Identify which cell holds the provided text, then report its [x, y] central coordinate. 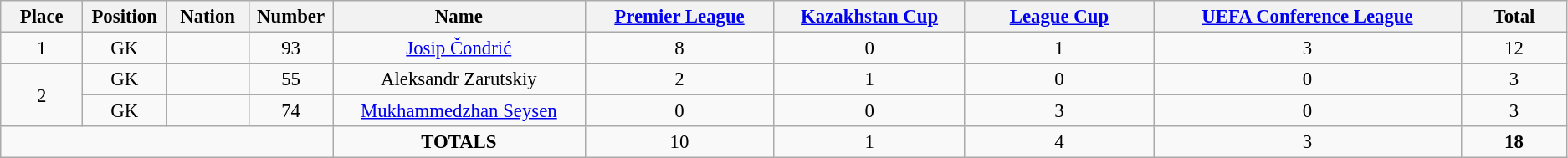
18 [1514, 142]
Position [125, 17]
74 [291, 111]
Aleksandr Zarutskiy [459, 79]
Name [459, 17]
Total [1514, 17]
8 [679, 48]
Premier League [679, 17]
10 [679, 142]
Mukhammedzhan Seysen [459, 111]
Place [42, 17]
4 [1059, 142]
Nation [208, 17]
Josip Čondrić [459, 48]
Kazakhstan Cup [869, 17]
League Cup [1059, 17]
12 [1514, 48]
93 [291, 48]
Number [291, 17]
55 [291, 79]
UEFA Conference League [1308, 17]
TOTALS [459, 142]
